Pinpoint the cell where the given text exists, returning its [x, y] midpoint coordinate. 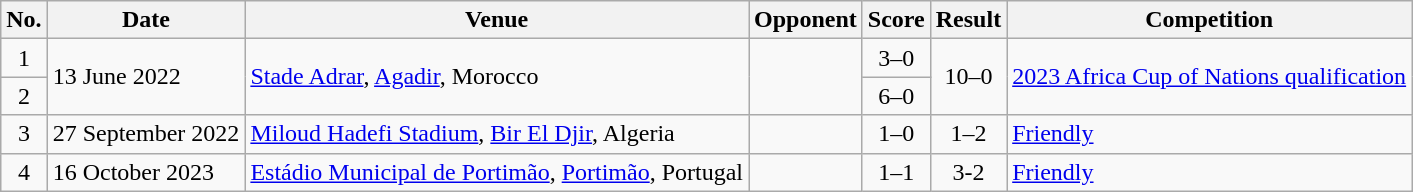
3 [24, 134]
Score [896, 20]
Venue [497, 20]
1–0 [896, 134]
Date [146, 20]
3–0 [896, 58]
2023 Africa Cup of Nations qualification [1210, 77]
4 [24, 172]
13 June 2022 [146, 77]
Estádio Municipal de Portimão, Portimão, Portugal [497, 172]
1 [24, 58]
10–0 [968, 77]
3-2 [968, 172]
Opponent [806, 20]
2 [24, 96]
1–1 [896, 172]
27 September 2022 [146, 134]
16 October 2023 [146, 172]
Stade Adrar, Agadir, Morocco [497, 77]
6–0 [896, 96]
1–2 [968, 134]
Competition [1210, 20]
Miloud Hadefi Stadium, Bir El Djir, Algeria [497, 134]
No. [24, 20]
Result [968, 20]
